From the cell containing the given text, extract its center point as (x, y) coordinate. 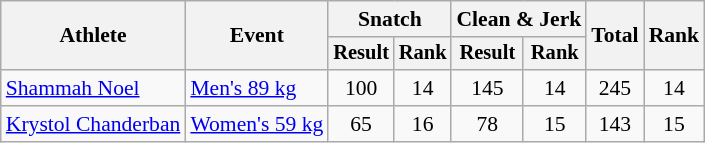
Clean & Jerk (518, 19)
100 (361, 88)
Total (614, 36)
16 (423, 124)
Women's 59 kg (256, 124)
245 (614, 88)
65 (361, 124)
78 (487, 124)
Krystol Chanderban (94, 124)
Shammah Noel (94, 88)
145 (487, 88)
143 (614, 124)
Men's 89 kg (256, 88)
Athlete (94, 36)
Event (256, 36)
Snatch (390, 19)
